Locate the cell with the specified text and output its (x, y) center coordinate. 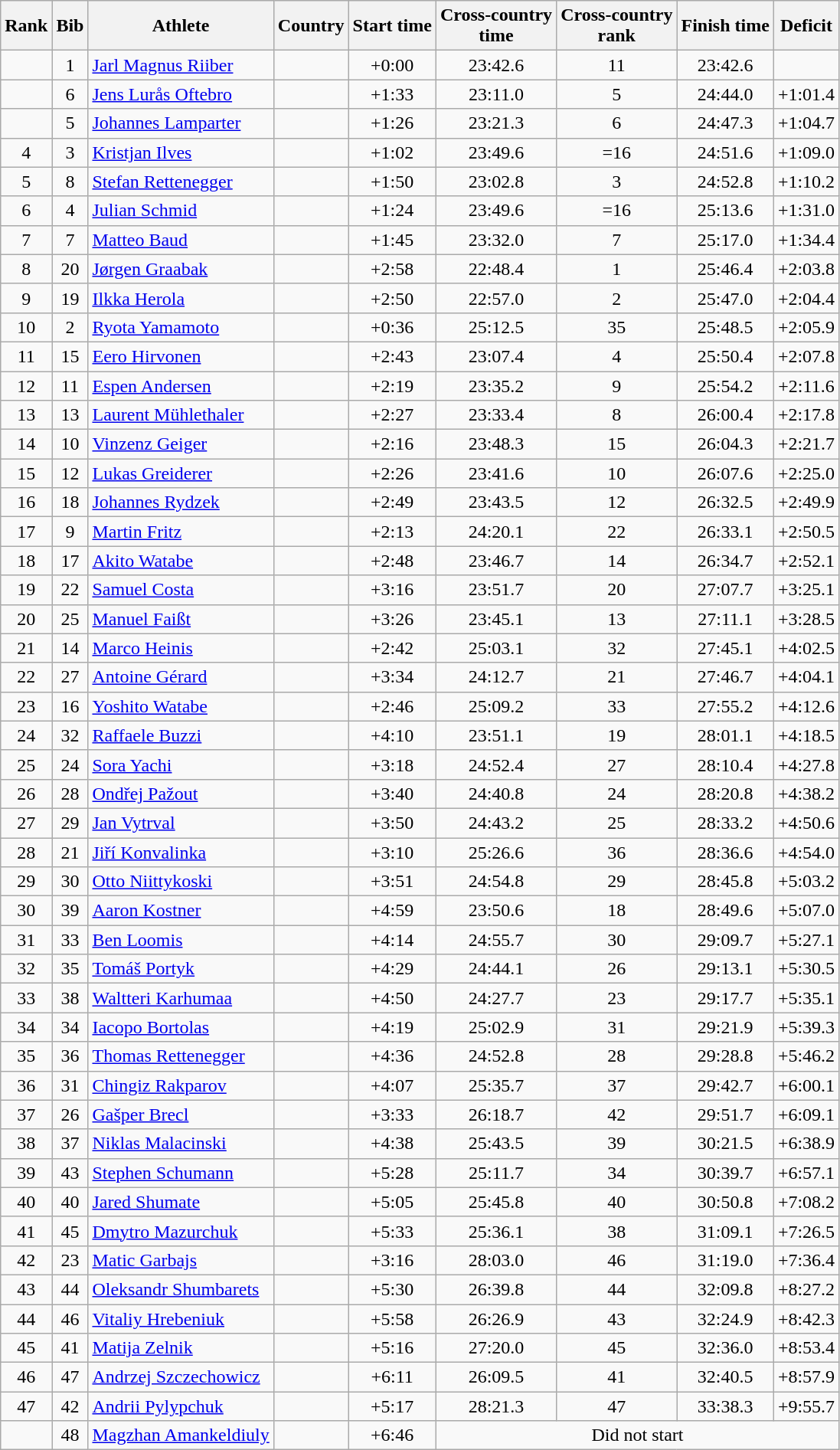
Julian Schmid (181, 211)
29:13.1 (725, 969)
+1:34.4 (806, 240)
25:47.0 (725, 298)
+1:09.0 (806, 152)
+1:04.7 (806, 123)
Dmytro Mazurchuk (181, 1231)
24:54.8 (496, 882)
Vitaliy Hrebeniuk (181, 1318)
+4:50.6 (806, 823)
32:24.9 (725, 1318)
+5:28 (392, 1173)
+4:36 (392, 1056)
25:54.2 (725, 385)
+1:45 (392, 240)
25:03.1 (496, 648)
+3:26 (392, 619)
26:18.7 (496, 1115)
+2:17.8 (806, 415)
27:07.7 (725, 590)
29:21.9 (725, 1027)
+2:16 (392, 444)
25:09.2 (496, 706)
+5:05 (392, 1202)
25:50.4 (725, 356)
23:50.6 (496, 911)
31:19.0 (725, 1260)
Tomáš Portyk (181, 969)
+7:08.2 (806, 1202)
48 (70, 1435)
+2:13 (392, 532)
26:04.3 (725, 444)
+8:57.9 (806, 1377)
Marco Heinis (181, 648)
+6:09.1 (806, 1115)
Country (311, 26)
23:33.4 (496, 415)
+2:21.7 (806, 444)
+2:19 (392, 385)
32:36.0 (725, 1348)
+3:28.5 (806, 619)
24:12.7 (496, 677)
33:38.3 (725, 1406)
29:09.7 (725, 940)
+5:39.3 (806, 1027)
27:45.1 (725, 648)
25:45.8 (496, 1202)
Jiří Konvalinka (181, 853)
+1:01.4 (806, 94)
23:02.8 (496, 182)
Oleksandr Shumbarets (181, 1289)
25:48.5 (725, 327)
Chingiz Rakparov (181, 1085)
Stephen Schumann (181, 1173)
+4:04.1 (806, 677)
Ryota Yamamoto (181, 327)
29:42.7 (725, 1085)
+6:11 (392, 1377)
+4:18.5 (806, 735)
25:26.6 (496, 853)
+2:58 (392, 269)
26:07.6 (725, 473)
Cross-countrytime (496, 26)
23:21.3 (496, 123)
23:45.1 (496, 619)
Otto Niittykoski (181, 882)
Jared Shumate (181, 1202)
28:20.8 (725, 794)
24:47.3 (725, 123)
Matteo Baud (181, 240)
+2:25.0 (806, 473)
Andrzej Szczechowicz (181, 1377)
+2:05.9 (806, 327)
Ilkka Herola (181, 298)
+0:36 (392, 327)
+1:50 (392, 182)
27:55.2 (725, 706)
Jørgen Graabak (181, 269)
28:36.6 (725, 853)
23:32.0 (496, 240)
23:35.2 (496, 385)
Jarl Magnus Riiber (181, 65)
26:33.1 (725, 532)
+4:07 (392, 1085)
24:51.6 (725, 152)
+4:50 (392, 998)
+4:38 (392, 1144)
+3:50 (392, 823)
+5:46.2 (806, 1056)
Athlete (181, 26)
+4:54.0 (806, 853)
+2:26 (392, 473)
+2:50 (392, 298)
23:46.7 (496, 561)
Niklas Malacinski (181, 1144)
27:20.0 (496, 1348)
28:21.3 (496, 1406)
25:43.5 (496, 1144)
Sora Yachi (181, 764)
+4:12.6 (806, 706)
+4:29 (392, 969)
+7:26.5 (806, 1231)
23:43.5 (496, 502)
Jan Vytrval (181, 823)
+6:00.1 (806, 1085)
28:03.0 (496, 1260)
Samuel Costa (181, 590)
22:48.4 (496, 269)
25:46.4 (725, 269)
Akito Watabe (181, 561)
30:39.7 (725, 1173)
+2:52.1 (806, 561)
28:49.6 (725, 911)
26:39.8 (496, 1289)
Deficit (806, 26)
Thomas Rettenegger (181, 1056)
Eero Hirvonen (181, 356)
+2:49.9 (806, 502)
25:13.6 (725, 211)
24:43.2 (496, 823)
+3:33 (392, 1115)
29:28.8 (725, 1056)
Ben Loomis (181, 940)
+5:35.1 (806, 998)
25:02.9 (496, 1027)
32:09.8 (725, 1289)
24:27.7 (496, 998)
23:48.3 (496, 444)
28:01.1 (725, 735)
+1:10.2 (806, 182)
+3:18 (392, 764)
29:51.7 (725, 1115)
Matic Garbajs (181, 1260)
Vinzenz Geiger (181, 444)
Johannes Lamparter (181, 123)
Stefan Rettenegger (181, 182)
27:46.7 (725, 677)
32:40.5 (725, 1377)
+4:27.8 (806, 764)
+5:58 (392, 1318)
+2:27 (392, 415)
26:09.5 (496, 1377)
+2:03.8 (806, 269)
Espen Andersen (181, 385)
23:41.6 (496, 473)
Aaron Kostner (181, 911)
Kristjan Ilves (181, 152)
Waltteri Karhumaa (181, 998)
Start time (392, 26)
Manuel Faißt (181, 619)
23:07.4 (496, 356)
26:26.9 (496, 1318)
+2:42 (392, 648)
Yoshito Watabe (181, 706)
30:21.5 (725, 1144)
24:55.7 (496, 940)
Magzhan Amankeldiuly (181, 1435)
Gašper Brecl (181, 1115)
30:50.8 (725, 1202)
25:12.5 (496, 327)
+3:40 (392, 794)
Johannes Rydzek (181, 502)
+7:36.4 (806, 1260)
Andrii Pylypchuk (181, 1406)
24:40.8 (496, 794)
24:20.1 (496, 532)
Bib (70, 26)
24:52.4 (496, 764)
+3:10 (392, 853)
28:33.2 (725, 823)
+2:46 (392, 706)
Cross-countryrank (617, 26)
+3:25.1 (806, 590)
Lukas Greiderer (181, 473)
Rank (26, 26)
+6:46 (392, 1435)
+5:07.0 (806, 911)
+5:33 (392, 1231)
+5:27.1 (806, 940)
26:32.5 (725, 502)
Did not start (637, 1435)
+8:27.2 (806, 1289)
Raffaele Buzzi (181, 735)
+5:03.2 (806, 882)
+5:30 (392, 1289)
+3:34 (392, 677)
+1:26 (392, 123)
+2:04.4 (806, 298)
Laurent Mühlethaler (181, 415)
25:17.0 (725, 240)
24:44.0 (725, 94)
25:35.7 (496, 1085)
+5:17 (392, 1406)
+1:24 (392, 211)
25:36.1 (496, 1231)
+5:16 (392, 1348)
23:51.7 (496, 590)
+2:50.5 (806, 532)
+8:42.3 (806, 1318)
29:17.7 (725, 998)
28:45.8 (725, 882)
Jens Lurås Oftebro (181, 94)
28:10.4 (725, 764)
+2:48 (392, 561)
Antoine Gérard (181, 677)
23:11.0 (496, 94)
+2:07.8 (806, 356)
+2:43 (392, 356)
+4:14 (392, 940)
Finish time (725, 26)
26:00.4 (725, 415)
Matija Zelnik (181, 1348)
+2:11.6 (806, 385)
+8:53.4 (806, 1348)
+4:02.5 (806, 648)
+4:19 (392, 1027)
+4:38.2 (806, 794)
Martin Fritz (181, 532)
+3:51 (392, 882)
+1:31.0 (806, 211)
+6:57.1 (806, 1173)
Iacopo Bortolas (181, 1027)
+4:10 (392, 735)
27:11.1 (725, 619)
24:44.1 (496, 969)
Ondřej Pažout (181, 794)
23:51.1 (496, 735)
+2:49 (392, 502)
+1:02 (392, 152)
+9:55.7 (806, 1406)
+6:38.9 (806, 1144)
31:09.1 (725, 1231)
25:11.7 (496, 1173)
+4:59 (392, 911)
+0:00 (392, 65)
+1:33 (392, 94)
+5:30.5 (806, 969)
26:34.7 (725, 561)
22:57.0 (496, 298)
